Return [X, Y] of the center of cell containing provided text 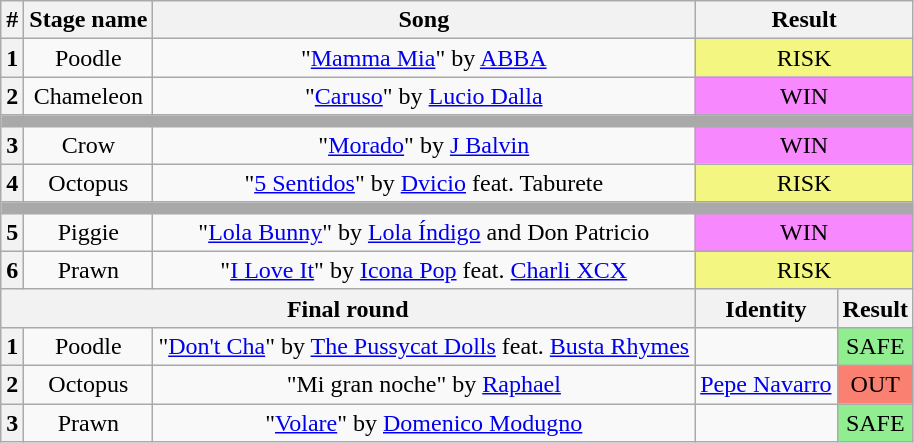
"Don't Cha" by The Pussycat Dolls feat. Busta Rhymes [424, 346]
Piggie [88, 232]
Chameleon [88, 96]
OUT [875, 384]
"I Love It" by Icona Pop feat. Charli XCX [424, 270]
"Mamma Mia" by ABBA [424, 58]
Identity [766, 308]
"Volare" by Domenico Modugno [424, 423]
Final round [348, 308]
Stage name [88, 20]
# [12, 20]
Song [424, 20]
"5 Sentidos" by Dvicio feat. Taburete [424, 183]
6 [12, 270]
4 [12, 183]
"Caruso" by Lucio Dalla [424, 96]
Pepe Navarro [766, 384]
"Lola Bunny" by Lola Índigo and Don Patricio [424, 232]
Crow [88, 145]
"Mi gran noche" by Raphael [424, 384]
5 [12, 232]
"Morado" by J Balvin [424, 145]
